Extract the (X, Y) coordinate from the center of the cell holding the provided text.  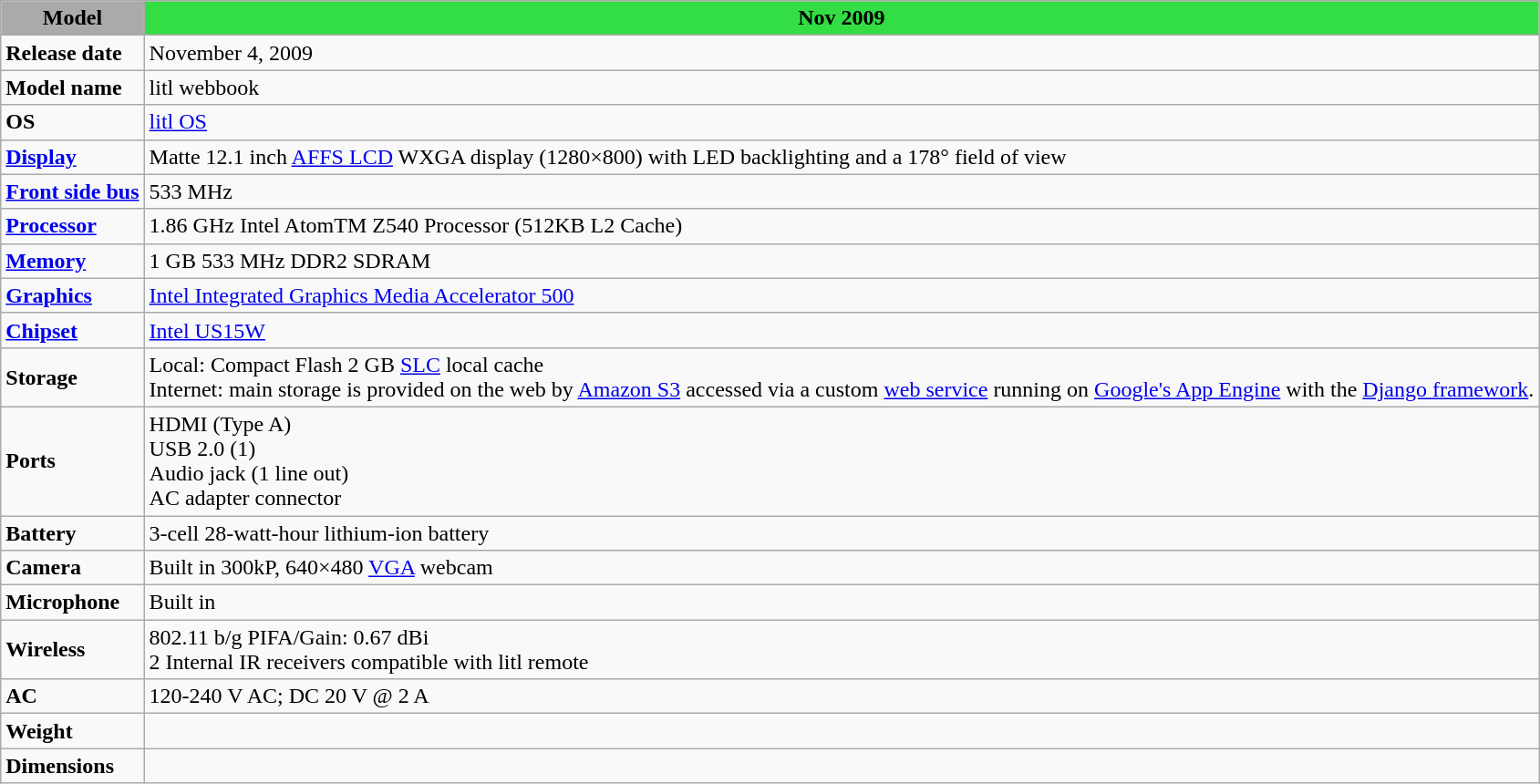
Memory (73, 261)
November 4, 2009 (842, 53)
Intel US15W (842, 330)
OS (73, 122)
Weight (73, 731)
AC (73, 696)
Model name (73, 88)
1.86 GHz Intel AtomTM Z540 Processor (512KB L2 Cache) (842, 226)
1 GB 533 MHz DDR2 SDRAM (842, 261)
Release date (73, 53)
Front side bus (73, 191)
Nov 2009 (842, 18)
Graphics (73, 295)
Model (73, 18)
Intel Integrated Graphics Media Accelerator 500 (842, 295)
Storage (73, 377)
802.11 b/g PIFA/Gain: 0.67 dBi 2 Internal IR receivers compatible with litl remote (842, 649)
Microphone (73, 603)
Processor (73, 226)
Matte 12.1 inch AFFS LCD WXGA display (1280×800) with LED backlighting and a 178° field of view (842, 157)
litl webbook (842, 88)
533 MHz (842, 191)
Dimensions (73, 766)
3-cell 28-watt-hour lithium-ion battery (842, 533)
Camera (73, 568)
litl OS (842, 122)
Display (73, 157)
Wireless (73, 649)
Built in 300kP, 640×480 VGA webcam (842, 568)
Battery (73, 533)
Chipset (73, 330)
120-240 V AC; DC 20 V @ 2 A (842, 696)
Ports (73, 461)
HDMI (Type A) USB 2.0 (1) Audio jack (1 line out) AC adapter connector (842, 461)
Built in (842, 603)
